Search for the cell housing the specified text and yield its (x, y) center coordinate. 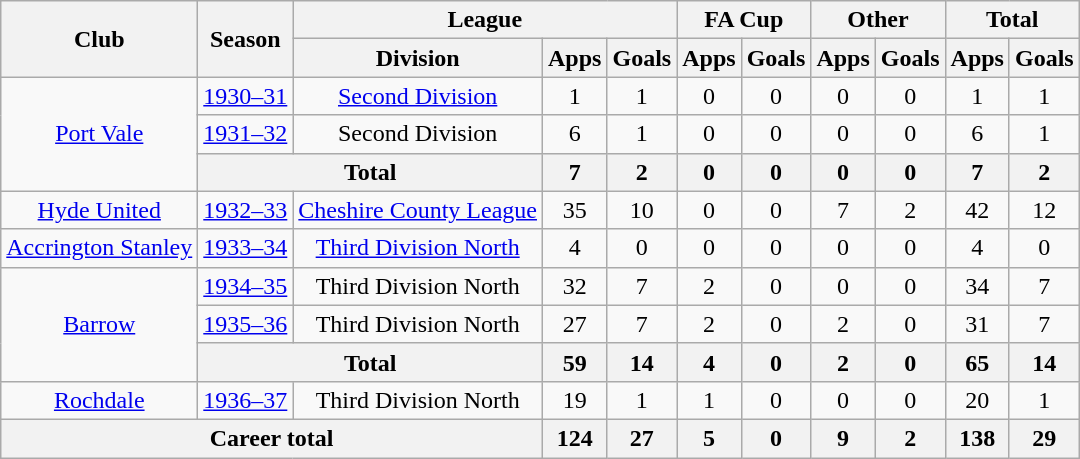
59 (575, 362)
Port Vale (100, 134)
Accrington Stanley (100, 248)
10 (642, 210)
5 (709, 438)
League (485, 20)
35 (575, 210)
FA Cup (744, 20)
Barrow (100, 324)
1933–34 (246, 248)
9 (843, 438)
34 (977, 286)
32 (575, 286)
1935–36 (246, 324)
Other (878, 20)
1934–35 (246, 286)
124 (575, 438)
65 (977, 362)
Division (418, 58)
1930–31 (246, 96)
Club (100, 39)
Rochdale (100, 400)
Season (246, 39)
1931–32 (246, 134)
42 (977, 210)
138 (977, 438)
Hyde United (100, 210)
12 (1044, 210)
Career total (272, 438)
Cheshire County League (418, 210)
19 (575, 400)
20 (977, 400)
31 (977, 324)
29 (1044, 438)
1932–33 (246, 210)
1936–37 (246, 400)
